Scan for the cell matching the given text and deliver its [x, y] coordinate at center. 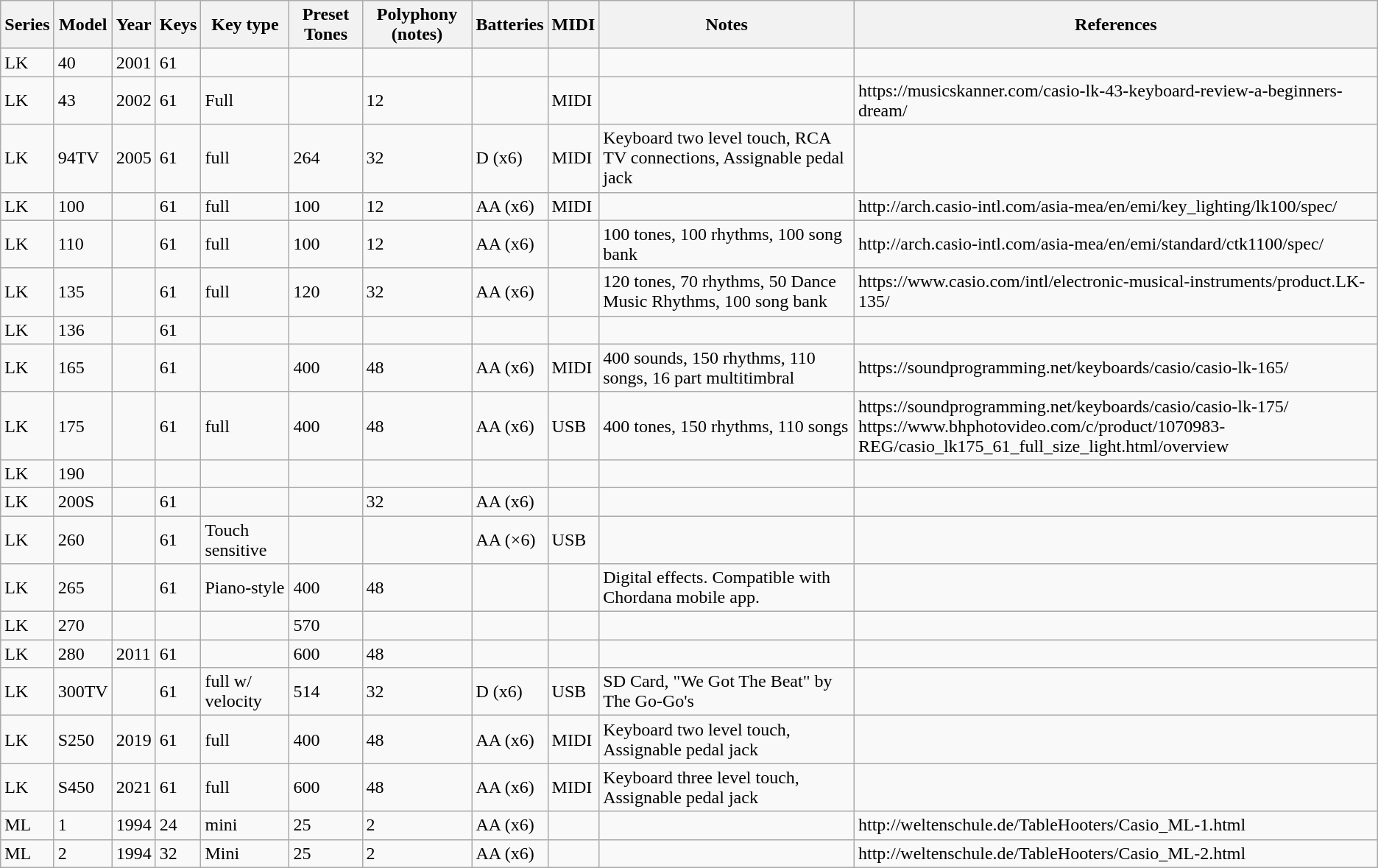
Year [134, 25]
136 [82, 330]
References [1116, 25]
2011 [134, 654]
mini [245, 825]
Digital effects. Compatible with Chordana mobile app. [727, 588]
40 [82, 63]
400 sounds, 150 rhythms, 110 songs, 16 part multitimbral [727, 368]
2005 [134, 158]
Model [82, 25]
Piano-style [245, 588]
200S [82, 501]
165 [82, 368]
http://weltenschule.de/TableHooters/Casio_ML-2.html [1116, 853]
Keys [178, 25]
2002 [134, 100]
190 [82, 473]
AA (×6) [509, 539]
110 [82, 244]
Keyboard three level touch, Assignable pedal jack [727, 788]
260 [82, 539]
100 tones, 100 rhythms, 100 song bank [727, 244]
Series [27, 25]
https://www.casio.com/intl/electronic-musical-instruments/product.LK-135/ [1116, 292]
2019 [134, 739]
http://arch.casio-intl.com/asia-mea/en/emi/key_lighting/lk100/spec/ [1116, 206]
570 [325, 626]
24 [178, 825]
http://weltenschule.de/TableHooters/Casio_ML-1.html [1116, 825]
400 tones, 150 rhythms, 110 songs [727, 426]
S250 [82, 739]
514 [325, 692]
Touch sensitive [245, 539]
43 [82, 100]
280 [82, 654]
2001 [134, 63]
300TV [82, 692]
175 [82, 426]
full w/ velocity [245, 692]
https://musicskanner.com/casio-lk-43-keyboard-review-a-beginners-dream/ [1116, 100]
120 [325, 292]
SD Card, "We Got The Beat" by The Go-Go's [727, 692]
265 [82, 588]
94TV [82, 158]
264 [325, 158]
2021 [134, 788]
135 [82, 292]
Key type [245, 25]
1 [82, 825]
270 [82, 626]
Batteries [509, 25]
Full [245, 100]
http://arch.casio-intl.com/asia-mea/en/emi/standard/ctk1100/spec/ [1116, 244]
S450 [82, 788]
Notes [727, 25]
https://soundprogramming.net/keyboards/casio/casio-lk-165/ [1116, 368]
Preset Tones [325, 25]
120 tones, 70 rhythms, 50 Dance Music Rhythms, 100 song bank [727, 292]
Keyboard two level touch, Assignable pedal jack [727, 739]
Keyboard two level touch, RCA TV connections, Assignable pedal jack [727, 158]
Mini [245, 853]
Polyphony (notes) [417, 25]
